Extract the [x, y] coordinate from the center of the cell holding the provided text.  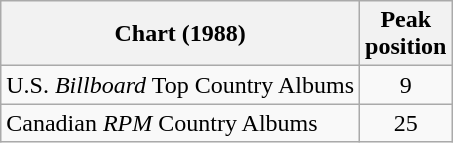
25 [406, 123]
9 [406, 85]
U.S. Billboard Top Country Albums [180, 85]
Canadian RPM Country Albums [180, 123]
Chart (1988) [180, 34]
Peakposition [406, 34]
